Detect which cell encompasses the target text, then output its (X, Y) center coordinate. 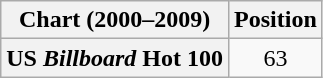
Position (276, 20)
Chart (2000–2009) (115, 20)
US Billboard Hot 100 (115, 58)
63 (276, 58)
